Scan for the cell matching the given text and deliver its (x, y) coordinate at center. 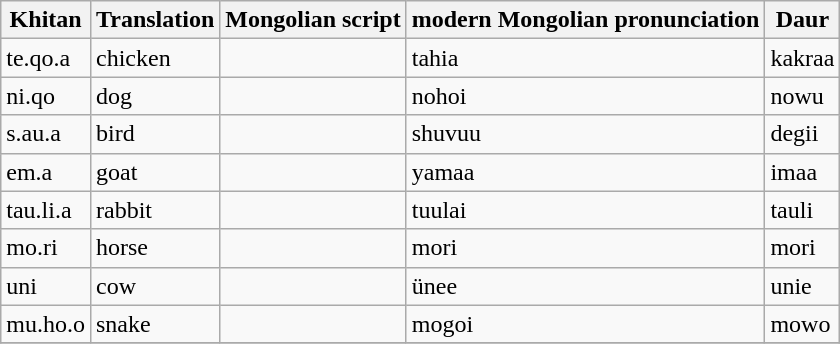
snake (154, 324)
yamaa (586, 172)
ünee (586, 286)
Khitan (46, 20)
te.qo.a (46, 58)
degii (802, 134)
mogoi (586, 324)
em.a (46, 172)
unie (802, 286)
shuvuu (586, 134)
mu.ho.o (46, 324)
nowu (802, 96)
horse (154, 248)
tau.li.a (46, 210)
kakraa (802, 58)
Translation (154, 20)
uni (46, 286)
Mongolian script (313, 20)
s.au.a (46, 134)
Daur (802, 20)
rabbit (154, 210)
modern Mongolian pronunciation (586, 20)
dog (154, 96)
mowo (802, 324)
mo.ri (46, 248)
goat (154, 172)
chicken (154, 58)
nohoi (586, 96)
cow (154, 286)
bird (154, 134)
tuulai (586, 210)
ni.qo (46, 96)
imaa (802, 172)
tauli (802, 210)
tahia (586, 58)
